Provide the [X, Y] coordinate of the cell's center where the given text is located.  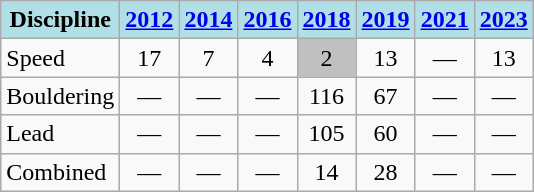
60 [386, 134]
2023 [504, 20]
2018 [326, 20]
2021 [444, 20]
28 [386, 172]
67 [386, 96]
17 [150, 58]
2014 [208, 20]
2016 [268, 20]
14 [326, 172]
Bouldering [60, 96]
116 [326, 96]
Lead [60, 134]
2012 [150, 20]
Discipline [60, 20]
2019 [386, 20]
2 [326, 58]
105 [326, 134]
Speed [60, 58]
4 [268, 58]
7 [208, 58]
Combined [60, 172]
